Pinpoint the cell where the given text exists, returning its [x, y] midpoint coordinate. 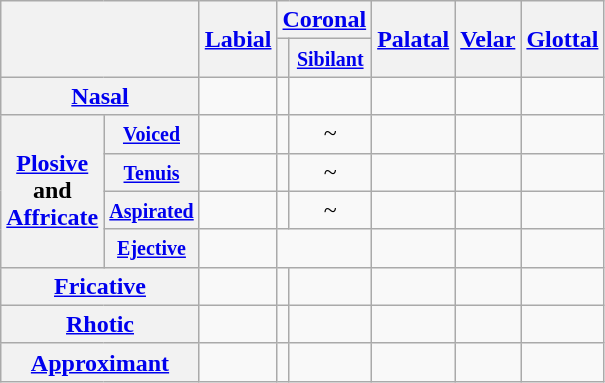
PlosiveandAffricate [52, 191]
Rhotic [100, 324]
Labial [238, 39]
Palatal [414, 39]
Approximant [100, 362]
Fricative [100, 286]
Glottal [562, 39]
Velar [488, 39]
Voiced [152, 134]
Sibilant [330, 58]
Ejective [152, 248]
Aspirated [152, 210]
Nasal [100, 96]
Coronal [324, 20]
Tenuis [152, 172]
